From the cell containing the given text, extract its center point as [X, Y] coordinate. 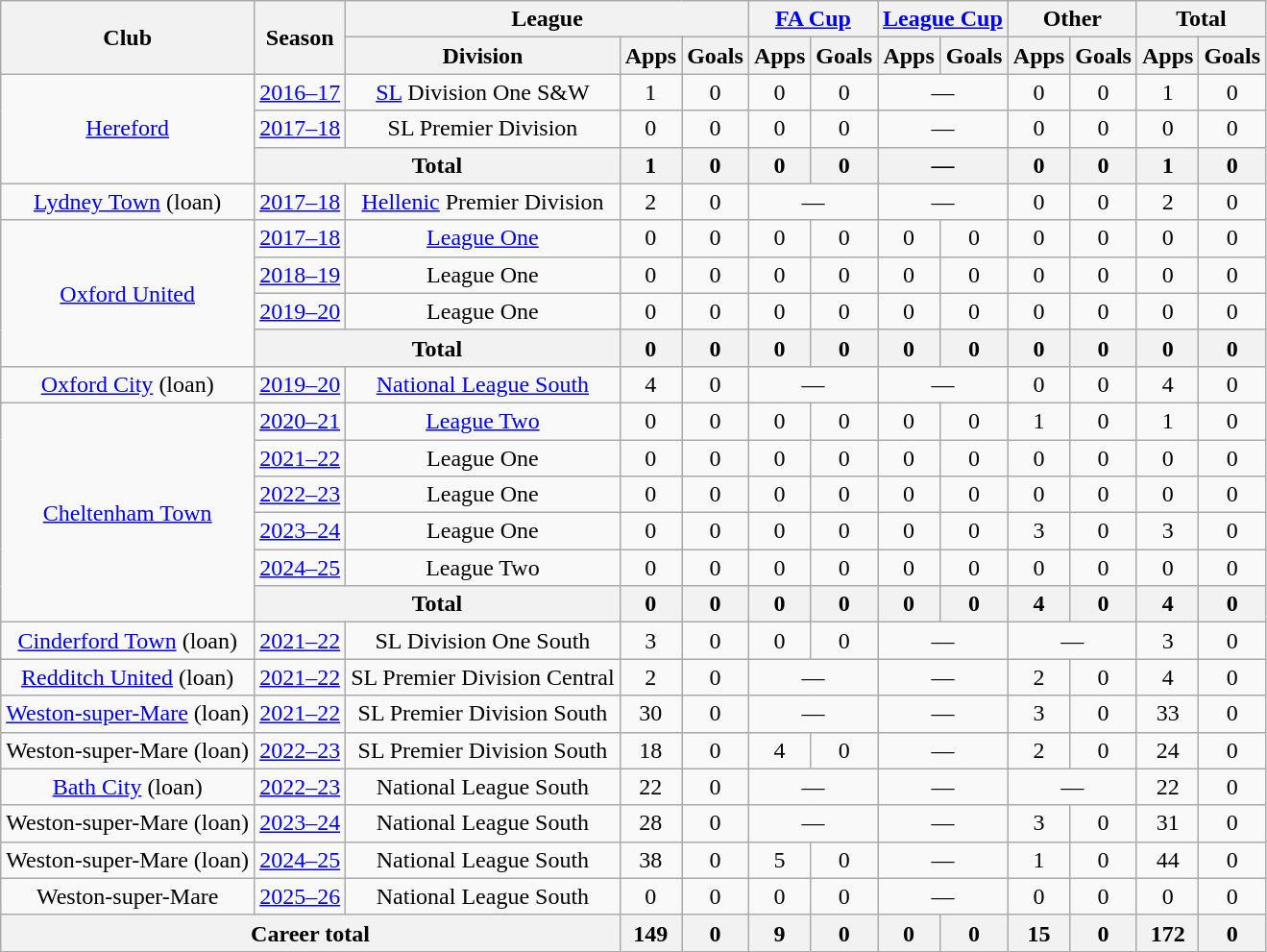
30 [650, 714]
28 [650, 823]
24 [1167, 750]
172 [1167, 933]
League [548, 19]
31 [1167, 823]
Lydney Town (loan) [128, 202]
Division [482, 56]
Redditch United (loan) [128, 677]
Oxford United [128, 293]
15 [1038, 933]
SL Division One S&W [482, 92]
149 [650, 933]
2016–17 [300, 92]
38 [650, 860]
SL Premier Division Central [482, 677]
SL Premier Division [482, 129]
Hellenic Premier Division [482, 202]
Season [300, 37]
44 [1167, 860]
SL Division One South [482, 641]
Career total [310, 933]
Other [1072, 19]
League Cup [943, 19]
Oxford City (loan) [128, 384]
Hereford [128, 129]
2018–19 [300, 275]
18 [650, 750]
Bath City (loan) [128, 787]
Club [128, 37]
5 [779, 860]
33 [1167, 714]
FA Cup [813, 19]
2020–21 [300, 421]
Cinderford Town (loan) [128, 641]
9 [779, 933]
2025–26 [300, 896]
Cheltenham Town [128, 512]
Weston-super-Mare [128, 896]
